For the text-containing cell, return its midpoint in (x, y) coordinate format. 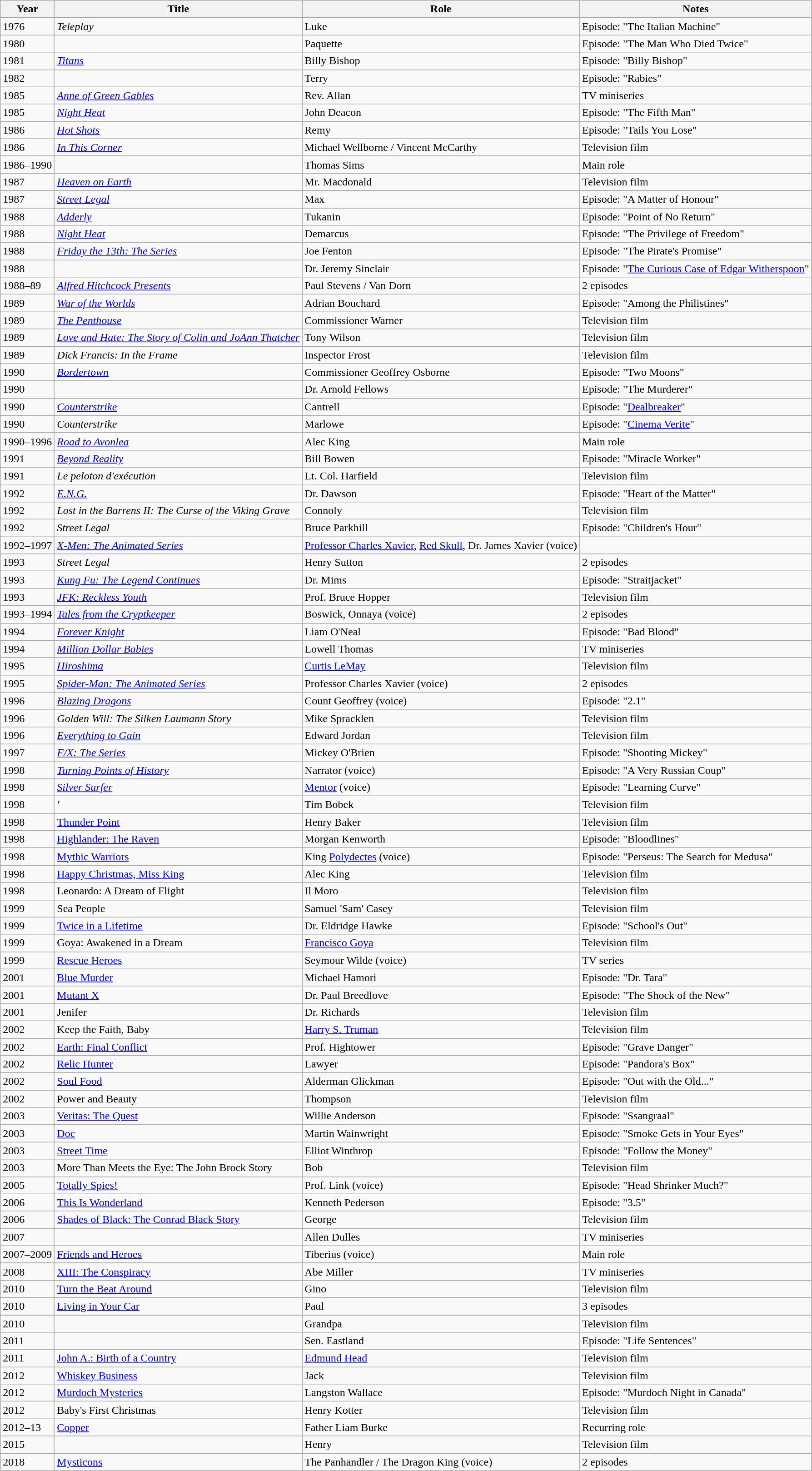
Lt. Col. Harfield (441, 476)
Edward Jordan (441, 735)
Happy Christmas, Miss King (178, 874)
Road to Avonlea (178, 441)
Jenifer (178, 1012)
Dr. Richards (441, 1012)
Tukanin (441, 217)
Harry S. Truman (441, 1029)
Episode: "Billy Bishop" (695, 61)
Episode: "Ssangraal" (695, 1116)
Lawyer (441, 1064)
1980 (27, 44)
Elliot Winthrop (441, 1151)
Episode: "The Man Who Died Twice" (695, 44)
Father Liam Burke (441, 1427)
Connoly (441, 511)
Episode: "Tails You Lose" (695, 130)
Turn the Beat Around (178, 1289)
Murdoch Mysteries (178, 1393)
Episode: "Children's Hour" (695, 528)
Bob (441, 1168)
John Deacon (441, 113)
1976 (27, 26)
Totally Spies! (178, 1185)
Episode: "Among the Philistines" (695, 303)
Blazing Dragons (178, 701)
Bruce Parkhill (441, 528)
Narrator (voice) (441, 770)
Episode: "Bad Blood" (695, 632)
Street Time (178, 1151)
Role (441, 9)
1990–1996 (27, 441)
Goya: Awakened in a Dream (178, 943)
Episode: "Pandora's Box" (695, 1064)
Episode: "Smoke Gets in Your Eyes" (695, 1133)
Beyond Reality (178, 459)
Power and Beauty (178, 1099)
Henry Baker (441, 822)
Cantrell (441, 407)
Tim Bobek (441, 805)
Commissioner Warner (441, 320)
Living in Your Car (178, 1306)
Mickey O'Brien (441, 753)
Terry (441, 78)
Episode: "Out with the Old..." (695, 1082)
Episode: "A Matter of Honour" (695, 199)
Alderman Glickman (441, 1082)
Earth: Final Conflict (178, 1047)
Joe Fenton (441, 251)
Kung Fu: The Legend Continues (178, 580)
Anne of Green Gables (178, 95)
Keep the Faith, Baby (178, 1029)
War of the Worlds (178, 303)
Bordertown (178, 372)
Professor Charles Xavier, Red Skull, Dr. James Xavier (voice) (441, 545)
Everything to Gain (178, 735)
Inspector Frost (441, 355)
Episode: "Point of No Return" (695, 217)
1992–1997 (27, 545)
Hot Shots (178, 130)
Forever Knight (178, 632)
Bill Bowen (441, 459)
Samuel 'Sam' Casey (441, 908)
Copper (178, 1427)
XIII: The Conspiracy (178, 1272)
Lowell Thomas (441, 649)
Episode: "The Privilege of Freedom" (695, 234)
Episode: "Bloodlines" (695, 839)
Veritas: The Quest (178, 1116)
Prof. Bruce Hopper (441, 597)
1982 (27, 78)
Teleplay (178, 26)
Million Dollar Babies (178, 649)
Kenneth Pederson (441, 1202)
Dr. Paul Breedlove (441, 995)
Le peloton d'exécution (178, 476)
Abe Miller (441, 1272)
Turning Points of History (178, 770)
Golden Will: The Silken Laumann Story (178, 718)
Episode: "Learning Curve" (695, 788)
Liam O'Neal (441, 632)
Episode: "School's Out" (695, 926)
Mysticons (178, 1462)
Luke (441, 26)
Dr. Eldridge Hawke (441, 926)
1993–1994 (27, 614)
Episode: "The Fifth Man" (695, 113)
Blue Murder (178, 977)
Thomas Sims (441, 165)
Episode: "Head Shrinker Much?" (695, 1185)
More Than Meets the Eye: The John Brock Story (178, 1168)
This Is Wonderland (178, 1202)
Title (178, 9)
2007 (27, 1237)
Tiberius (voice) (441, 1254)
Mike Spracklen (441, 718)
Michael Hamori (441, 977)
Episode: "Murdoch Night in Canada" (695, 1393)
Rev. Allan (441, 95)
Remy (441, 130)
Episode: "The Curious Case of Edgar Witherspoon" (695, 269)
3 episodes (695, 1306)
Episode: "The Pirate's Promise" (695, 251)
Mr. Macdonald (441, 182)
Episode: "Miracle Worker" (695, 459)
Episode: "The Murderer" (695, 389)
Prof. Hightower (441, 1047)
Tony Wilson (441, 338)
Dr. Jeremy Sinclair (441, 269)
1988–89 (27, 286)
Sea People (178, 908)
Episode: "Perseus: The Search for Medusa" (695, 857)
Thompson (441, 1099)
Love and Hate: The Story of Colin and JoAnn Thatcher (178, 338)
2008 (27, 1272)
2007–2009 (27, 1254)
Relic Hunter (178, 1064)
Lost in the Barrens II: The Curse of the Viking Grave (178, 511)
King Polydectes (voice) (441, 857)
Dr. Mims (441, 580)
' (178, 805)
Tales from the Cryptkeeper (178, 614)
E.N.G. (178, 493)
Langston Wallace (441, 1393)
Baby's First Christmas (178, 1410)
Commissioner Geoffrey Osborne (441, 372)
The Penthouse (178, 320)
Martin Wainwright (441, 1133)
Shades of Black: The Conrad Black Story (178, 1220)
Paul Stevens / Van Dorn (441, 286)
Billy Bishop (441, 61)
Episode: "Rabies" (695, 78)
Dr. Arnold Fellows (441, 389)
Mutant X (178, 995)
Episode: "Straitjacket" (695, 580)
Seymour Wilde (voice) (441, 960)
Henry Kotter (441, 1410)
The Panhandler / The Dragon King (voice) (441, 1462)
Episode: "The Italian Machine" (695, 26)
Professor Charles Xavier (voice) (441, 683)
Friday the 13th: The Series (178, 251)
Episode: "Cinema Verite" (695, 424)
X-Men: The Animated Series (178, 545)
Il Moro (441, 891)
Henry (441, 1445)
2005 (27, 1185)
Paul (441, 1306)
Adderly (178, 217)
Year (27, 9)
Max (441, 199)
Episode: "Follow the Money" (695, 1151)
Adrian Bouchard (441, 303)
1997 (27, 753)
Edmund Head (441, 1358)
Soul Food (178, 1082)
Leonardo: A Dream of Flight (178, 891)
Notes (695, 9)
Mythic Warriors (178, 857)
Episode: "Two Moons" (695, 372)
Spider-Man: The Animated Series (178, 683)
1986–1990 (27, 165)
Sen. Eastland (441, 1341)
John A.: Birth of a Country (178, 1358)
JFK: Reckless Youth (178, 597)
Doc (178, 1133)
2012–13 (27, 1427)
Boswick, Onnaya (voice) (441, 614)
Episode: "Dr. Tara" (695, 977)
Silver Surfer (178, 788)
Marlowe (441, 424)
Episode: "The Shock of the New" (695, 995)
2015 (27, 1445)
Jack (441, 1376)
Recurring role (695, 1427)
Titans (178, 61)
F/X: The Series (178, 753)
Whiskey Business (178, 1376)
Episode: "Heart of the Matter" (695, 493)
1981 (27, 61)
Demarcus (441, 234)
Episode: "A Very Russian Coup" (695, 770)
TV series (695, 960)
Willie Anderson (441, 1116)
Mentor (voice) (441, 788)
Episode: "Shooting Mickey" (695, 753)
Rescue Heroes (178, 960)
In This Corner (178, 147)
Dick Francis: In the Frame (178, 355)
Heaven on Earth (178, 182)
Prof. Link (voice) (441, 1185)
Francisco Goya (441, 943)
Episode: "2.1" (695, 701)
Allen Dulles (441, 1237)
Episode: "Grave Danger" (695, 1047)
Alfred Hitchcock Presents (178, 286)
Episode: "3.5" (695, 1202)
Dr. Dawson (441, 493)
Thunder Point (178, 822)
Grandpa (441, 1324)
Episode: "Dealbreaker" (695, 407)
2018 (27, 1462)
Twice in a Lifetime (178, 926)
Michael Wellborne / Vincent McCarthy (441, 147)
Curtis LeMay (441, 666)
George (441, 1220)
Morgan Kenworth (441, 839)
Episode: "Life Sentences" (695, 1341)
Henry Sutton (441, 563)
Paquette (441, 44)
Gino (441, 1289)
Hiroshima (178, 666)
Highlander: The Raven (178, 839)
Count Geoffrey (voice) (441, 701)
Friends and Heroes (178, 1254)
